Capture the cell that displays the provided text and extract its [X, Y] central coordinate. 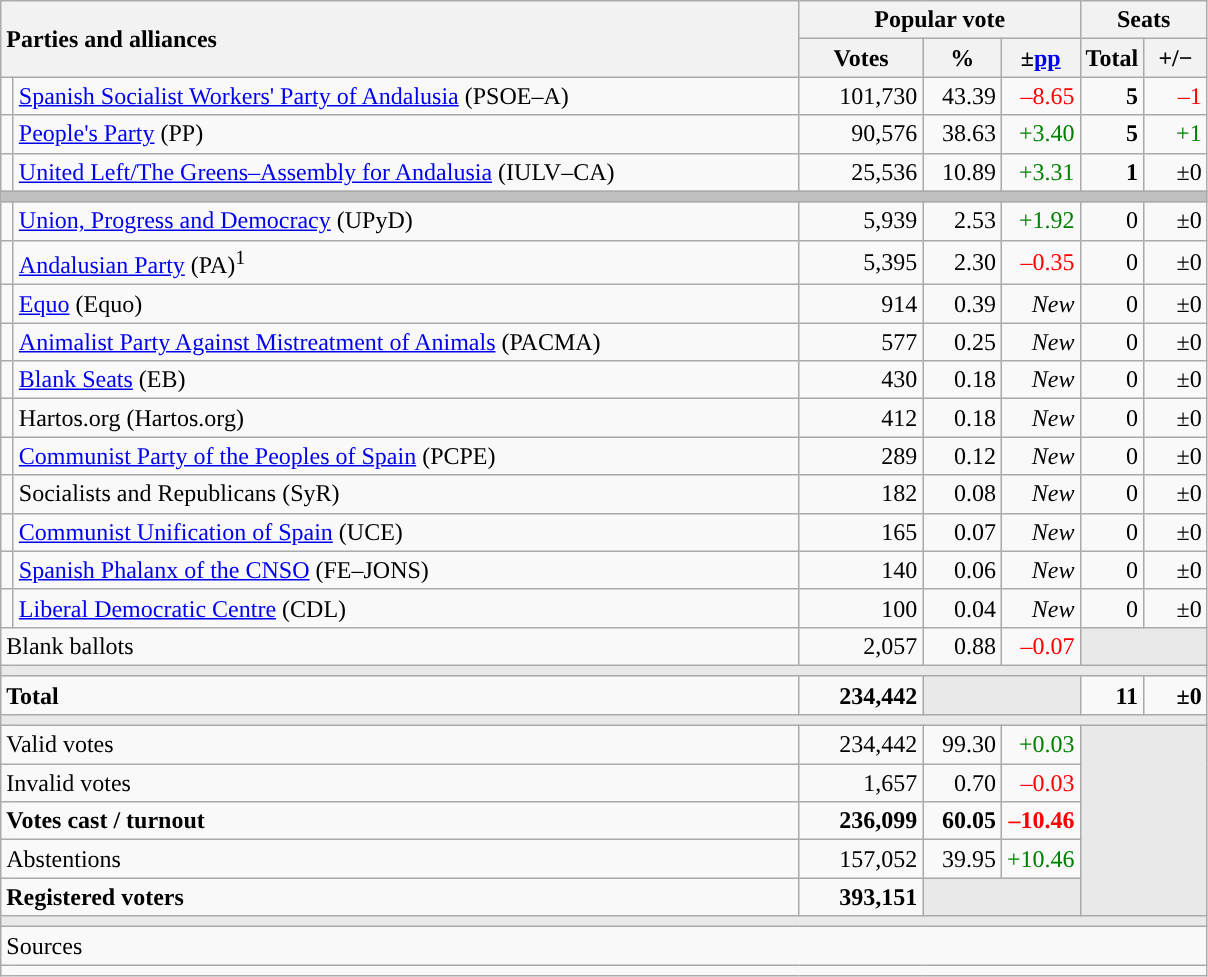
% [962, 58]
0.39 [962, 304]
Blank Seats (EB) [406, 380]
5,395 [861, 262]
430 [861, 380]
140 [861, 570]
60.05 [962, 821]
236,099 [861, 821]
0.12 [962, 456]
577 [861, 342]
0.25 [962, 342]
Popular vote [940, 20]
0.04 [962, 608]
157,052 [861, 859]
0.88 [962, 646]
±pp [1040, 58]
0.06 [962, 570]
99.30 [962, 745]
1,657 [861, 783]
Sources [604, 946]
182 [861, 494]
39.95 [962, 859]
43.39 [962, 96]
38.63 [962, 134]
25,536 [861, 172]
11 [1112, 695]
Union, Progress and Democracy (UPyD) [406, 221]
165 [861, 532]
393,151 [861, 897]
+3.40 [1040, 134]
–0.03 [1040, 783]
101,730 [861, 96]
Communist Unification of Spain (UCE) [406, 532]
Spanish Socialist Workers' Party of Andalusia (PSOE–A) [406, 96]
914 [861, 304]
Spanish Phalanx of the CNSO (FE–JONS) [406, 570]
Invalid votes [400, 783]
2.53 [962, 221]
–0.35 [1040, 262]
Registered voters [400, 897]
0.70 [962, 783]
Votes [861, 58]
10.89 [962, 172]
412 [861, 418]
2.30 [962, 262]
+1 [1176, 134]
0.07 [962, 532]
+0.03 [1040, 745]
+10.46 [1040, 859]
United Left/The Greens–Assembly for Andalusia (IULV–CA) [406, 172]
–0.07 [1040, 646]
90,576 [861, 134]
Seats [1144, 20]
Abstentions [400, 859]
0.08 [962, 494]
2,057 [861, 646]
Blank ballots [400, 646]
–1 [1176, 96]
5,939 [861, 221]
289 [861, 456]
Andalusian Party (PA)1 [406, 262]
+1.92 [1040, 221]
Communist Party of the Peoples of Spain (PCPE) [406, 456]
Equo (Equo) [406, 304]
Animalist Party Against Mistreatment of Animals (PACMA) [406, 342]
+/− [1176, 58]
–8.65 [1040, 96]
–10.46 [1040, 821]
Parties and alliances [400, 39]
Liberal Democratic Centre (CDL) [406, 608]
Socialists and Republicans (SyR) [406, 494]
100 [861, 608]
Votes cast / turnout [400, 821]
Hartos.org (Hartos.org) [406, 418]
People's Party (PP) [406, 134]
+3.31 [1040, 172]
Valid votes [400, 745]
1 [1112, 172]
